Capture the cell that displays the provided text and extract its [x, y] central coordinate. 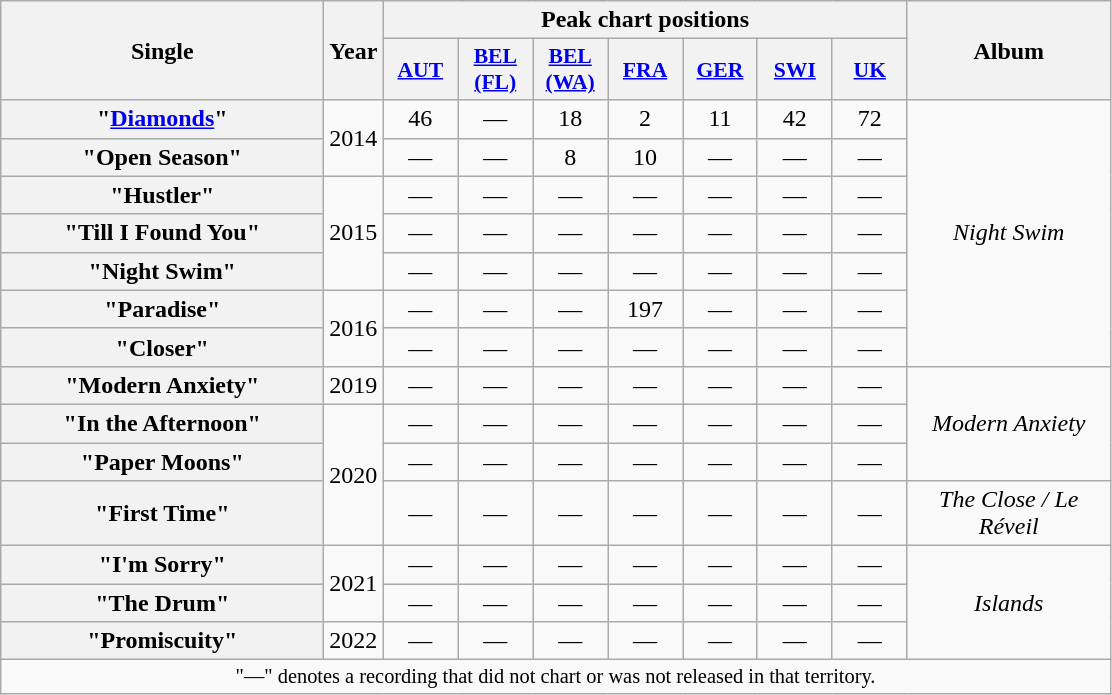
2014 [354, 138]
"First Time" [162, 514]
"Till I Found You" [162, 233]
"Open Season" [162, 157]
"Paper Moons" [162, 461]
72 [870, 119]
Single [162, 50]
2016 [354, 328]
GER [720, 70]
FRA [646, 70]
Year [354, 50]
"Night Swim" [162, 271]
8 [570, 157]
BEL(WA) [570, 70]
46 [420, 119]
"In the Afternoon" [162, 423]
Peak chart positions [645, 20]
2015 [354, 233]
"Paradise" [162, 309]
Album [1008, 50]
10 [646, 157]
11 [720, 119]
BEL(FL) [496, 70]
2020 [354, 474]
42 [794, 119]
2 [646, 119]
197 [646, 309]
"I'm Sorry" [162, 565]
"Diamonds" [162, 119]
"The Drum" [162, 603]
Night Swim [1008, 233]
2022 [354, 641]
"Closer" [162, 347]
Islands [1008, 603]
18 [570, 119]
2021 [354, 584]
"—" denotes a recording that did not chart or was not released in that territory. [556, 677]
AUT [420, 70]
2019 [354, 385]
UK [870, 70]
The Close / Le Réveil [1008, 514]
SWI [794, 70]
Modern Anxiety [1008, 423]
"Modern Anxiety" [162, 385]
"Hustler" [162, 195]
"Promiscuity" [162, 641]
